From the cell containing the given text, extract its center point as (X, Y) coordinate. 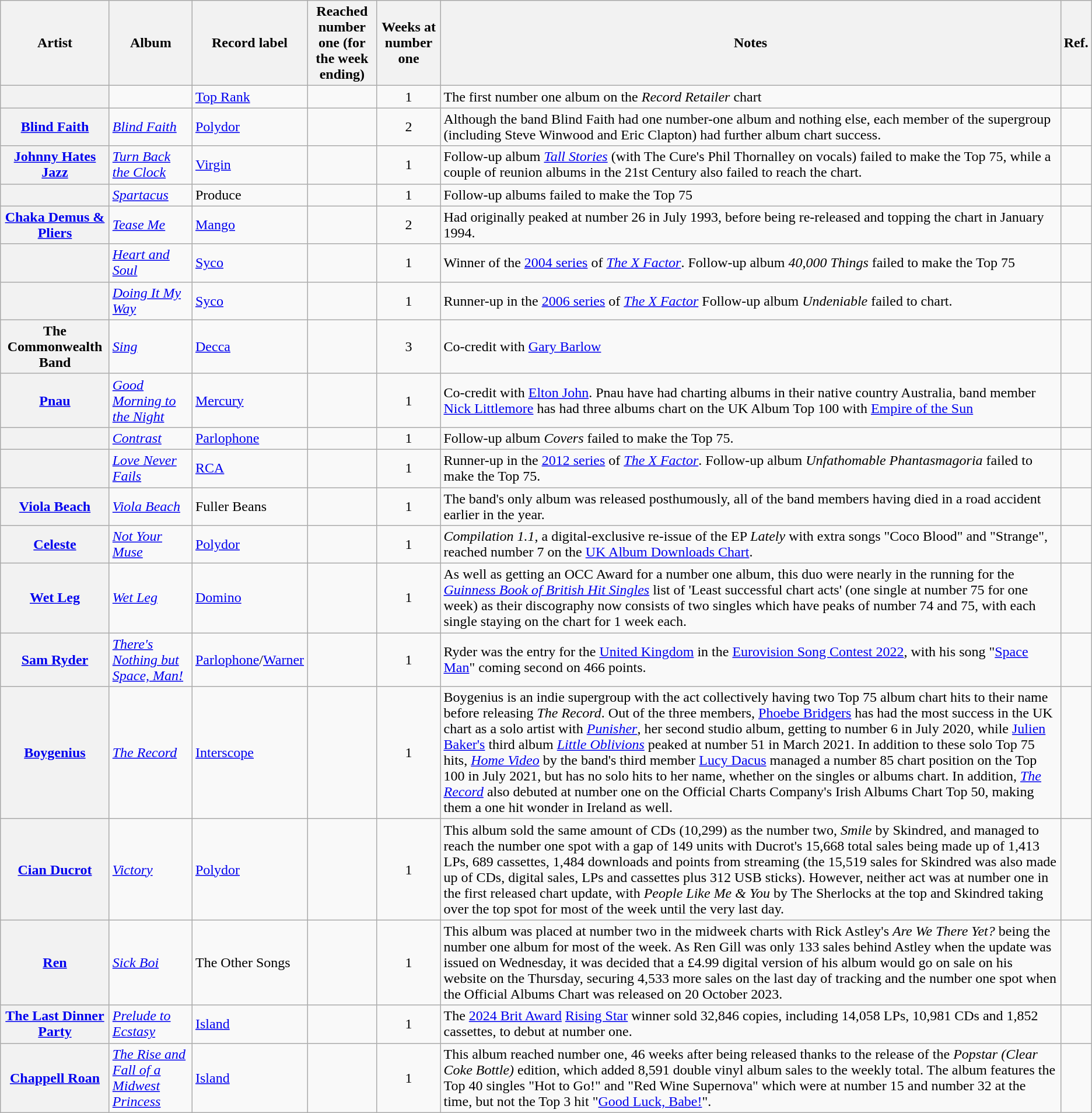
Sick Boi (150, 963)
The 2024 Brit Award Rising Star winner sold 32,846 copies, including 14,058 LPs, 10,981 CDs and 1,852 cassettes, to debut at number one. (750, 1024)
Pnau (55, 400)
Runner-up in the 2012 series of The X Factor. Follow-up album Unfathomable Phantasmagoria failed to make the Top 75. (750, 468)
Fuller Beans (250, 506)
Mango (250, 225)
Chappell Roan (55, 1078)
Runner-up in the 2006 series of The X Factor Follow-up album Undeniable failed to chart. (750, 301)
Artist (55, 43)
Cian Ducrot (55, 869)
Boygenius (55, 752)
Prelude to Ecstasy (150, 1024)
Sam Ryder (55, 660)
The Commonwealth Band (55, 346)
The Record (150, 752)
Good Morning to the Night (150, 400)
Interscope (250, 752)
Virgin (250, 164)
Mercury (250, 400)
Follow-up album Covers failed to make the Top 75. (750, 438)
Contrast (150, 438)
Tease Me (150, 225)
Turn Back the Clock (150, 164)
Reached numberone (for the week ending) (342, 43)
The first number one album on the Record Retailer chart (750, 97)
There's Nothing but Space, Man! (150, 660)
Spartacus (150, 195)
The Rise and Fall of a Midwest Princess (150, 1078)
The band's only album was released posthumously, all of the band members having died in a road accident earlier in the year. (750, 506)
Love Never Fails (150, 468)
RCA (250, 468)
Had originally peaked at number 26 in July 1993, before being re-released and topping the chart in January 1994. (750, 225)
Notes (750, 43)
Sing (150, 346)
Decca (250, 346)
Heart and Soul (150, 262)
Weeks at number one (408, 43)
Chaka Demus & Pliers (55, 225)
Celeste (55, 545)
Winner of the 2004 series of The X Factor. Follow-up album 40,000 Things failed to make the Top 75 (750, 262)
The Last Dinner Party (55, 1024)
Ren (55, 963)
Ref. (1076, 43)
3 (408, 346)
Album (150, 43)
Follow-up albums failed to make the Top 75 (750, 195)
Doing It My Way (150, 301)
Produce (250, 195)
Domino (250, 598)
Not Your Muse (150, 545)
Record label (250, 43)
Co-credit with Gary Barlow (750, 346)
Ryder was the entry for the United Kingdom in the Eurovision Song Contest 2022, with his song "Space Man" coming second on 466 points. (750, 660)
Parlophone (250, 438)
Parlophone/Warner (250, 660)
Johnny Hates Jazz (55, 164)
Victory (150, 869)
Top Rank (250, 97)
The Other Songs (250, 963)
